Detect which cell encompasses the target text, then output its [X, Y] center coordinate. 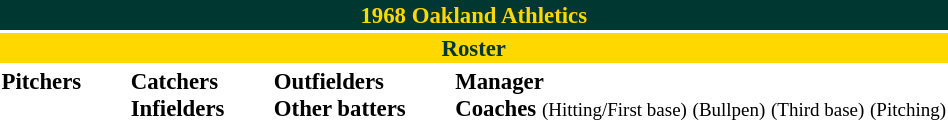
Roster [474, 48]
1968 Oakland Athletics [474, 15]
